Find where the given text appears and provide that cell's center as (X, Y) coordinate. 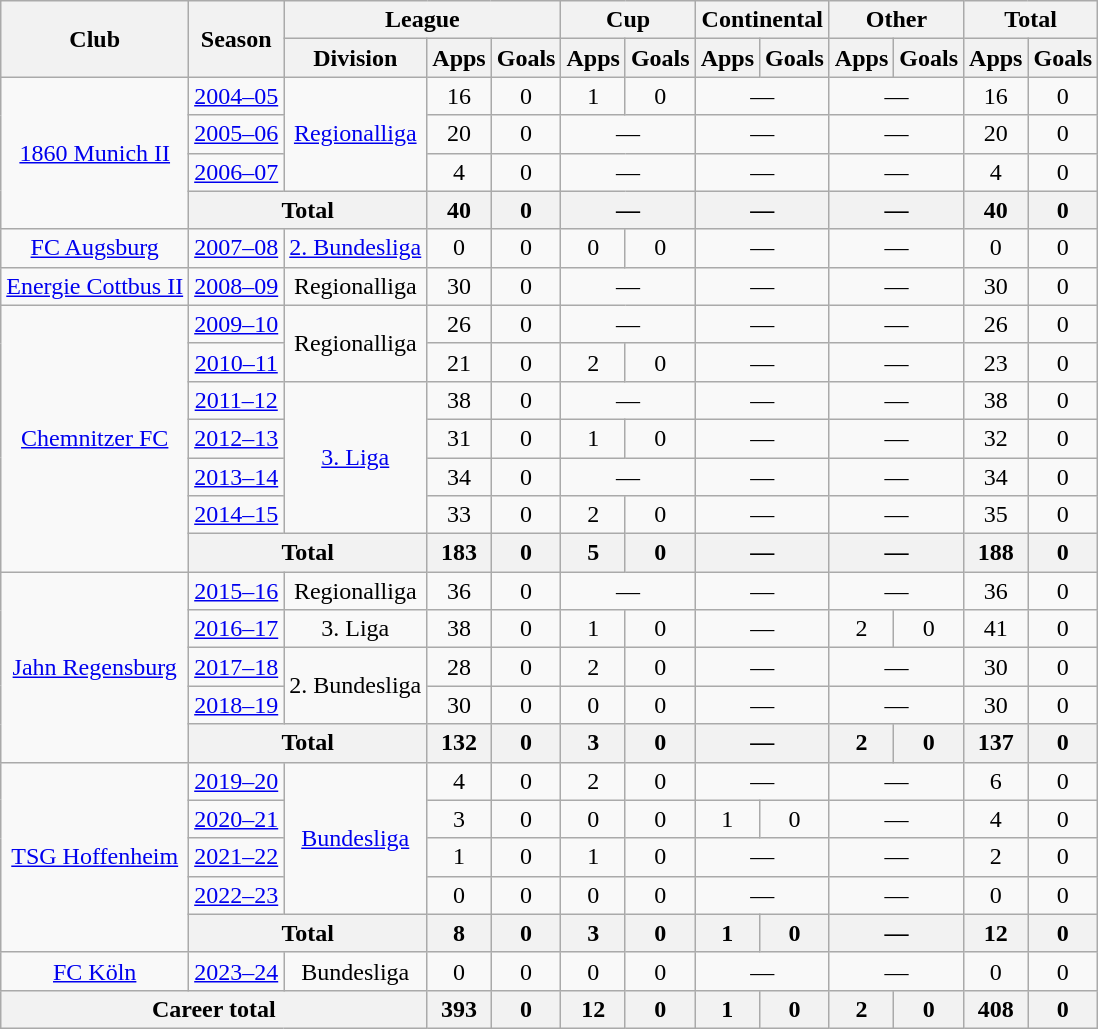
31 (459, 438)
132 (459, 743)
FC Köln (95, 971)
21 (459, 362)
188 (996, 553)
41 (996, 629)
28 (459, 667)
1860 Munich II (95, 153)
2015–16 (236, 591)
2008–09 (236, 286)
2018–19 (236, 705)
League (422, 20)
2022–23 (236, 895)
Cup (628, 20)
2004–05 (236, 96)
2020–21 (236, 819)
2016–17 (236, 629)
2011–12 (236, 400)
2014–15 (236, 515)
2017–18 (236, 667)
2012–13 (236, 438)
Continental (762, 20)
2021–22 (236, 857)
8 (459, 933)
2010–11 (236, 362)
2013–14 (236, 477)
137 (996, 743)
408 (996, 1009)
393 (459, 1009)
Season (236, 39)
2019–20 (236, 781)
6 (996, 781)
Jahn Regensburg (95, 667)
33 (459, 515)
Chemnitzer FC (95, 438)
32 (996, 438)
TSG Hoffenheim (95, 857)
2007–08 (236, 248)
2006–07 (236, 172)
Club (95, 39)
35 (996, 515)
2005–06 (236, 134)
Other (896, 20)
5 (593, 553)
FC Augsburg (95, 248)
Career total (214, 1009)
2023–24 (236, 971)
23 (996, 362)
Division (356, 58)
2009–10 (236, 324)
183 (459, 553)
Energie Cottbus II (95, 286)
